Scan for the cell matching the given text and deliver its (X, Y) coordinate at center. 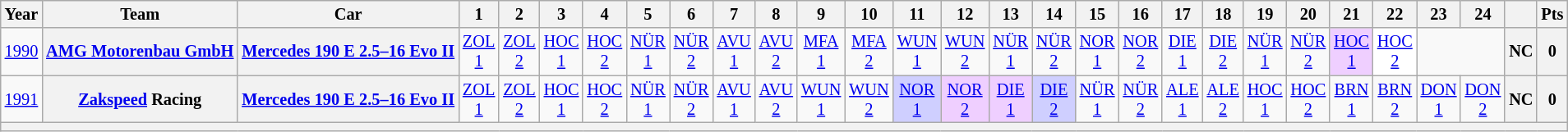
ALE2 (1223, 99)
MFA2 (869, 52)
17 (1182, 15)
MFA1 (821, 52)
AMG Motorenbau GmbH (140, 52)
Pts (1552, 15)
DON2 (1483, 99)
11 (917, 15)
2 (519, 15)
14 (1054, 15)
BRN2 (1395, 99)
13 (1011, 15)
15 (1098, 15)
9 (821, 15)
Team (140, 15)
DON1 (1439, 99)
22 (1395, 15)
10 (869, 15)
Zakspeed Racing (140, 99)
20 (1308, 15)
1 (478, 15)
BRN1 (1351, 99)
18 (1223, 15)
7 (733, 15)
23 (1439, 15)
3 (562, 15)
5 (648, 15)
4 (605, 15)
12 (965, 15)
Car (348, 15)
Year (21, 15)
1991 (21, 99)
1990 (21, 52)
21 (1351, 15)
16 (1141, 15)
24 (1483, 15)
ALE1 (1182, 99)
6 (692, 15)
19 (1266, 15)
8 (776, 15)
